Search for the cell housing the specified text and yield its [x, y] center coordinate. 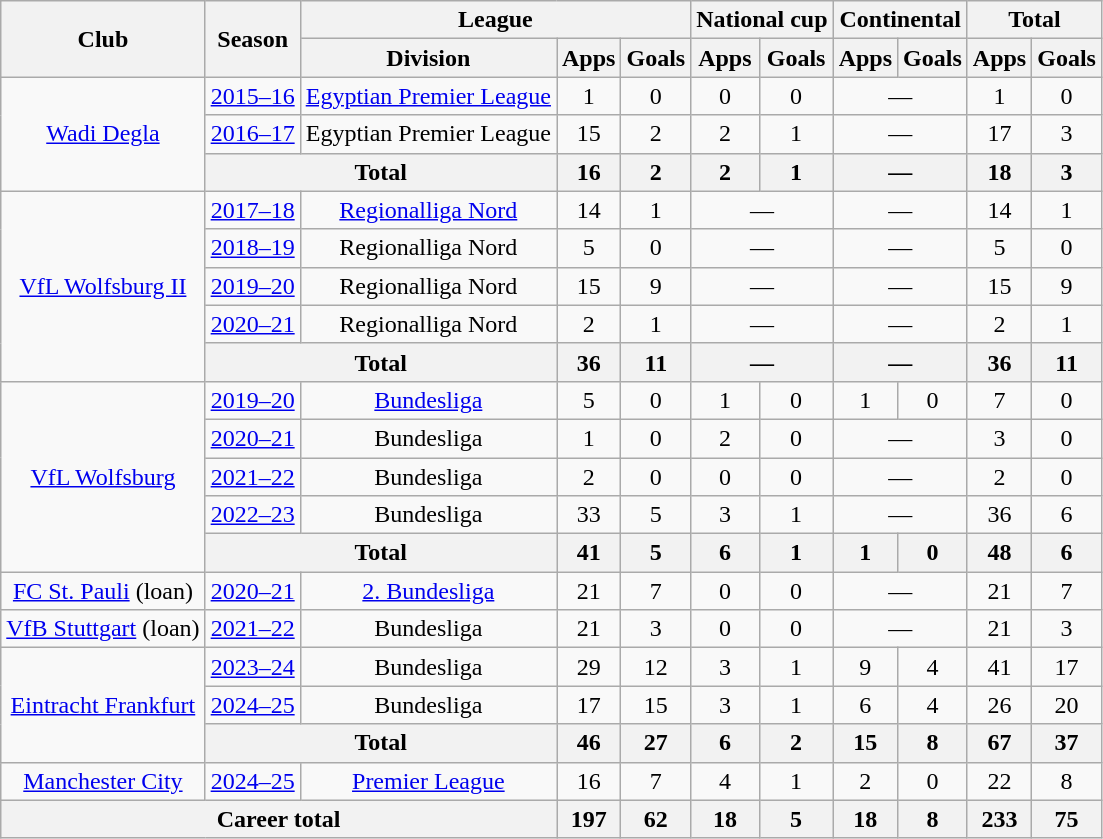
233 [999, 819]
VfL Wolfsburg [103, 476]
Division [428, 58]
26 [999, 705]
2022–23 [252, 515]
Premier League [428, 781]
Continental [900, 20]
2015–16 [252, 96]
FC St. Pauli (loan) [103, 591]
2017–18 [252, 210]
75 [1067, 819]
197 [588, 819]
29 [588, 667]
Eintracht Frankfurt [103, 705]
Career total [279, 819]
National cup [762, 20]
League [495, 20]
Manchester City [103, 781]
46 [588, 743]
2016–17 [252, 134]
37 [1067, 743]
22 [999, 781]
48 [999, 553]
Wadi Degla [103, 134]
Season [252, 39]
27 [656, 743]
62 [656, 819]
Club [103, 39]
12 [656, 667]
2018–19 [252, 248]
67 [999, 743]
VfB Stuttgart (loan) [103, 629]
VfL Wolfsburg II [103, 286]
33 [588, 515]
2023–24 [252, 667]
2. Bundesliga [428, 591]
20 [1067, 705]
